Pinpoint the cell where the given text exists, returning its (X, Y) midpoint coordinate. 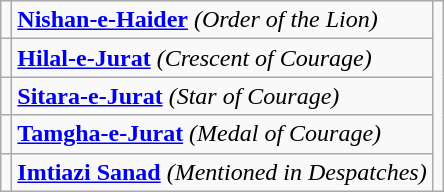
Sitara-e-Jurat (Star of Courage) (222, 96)
Nishan-e-Haider (Order of the Lion) (222, 20)
Tamgha-e-Jurat (Medal of Courage) (222, 134)
Hilal-e-Jurat (Crescent of Courage) (222, 58)
Imtiazi Sanad (Mentioned in Despatches) (222, 172)
